Return the (x, y) coordinate for the center point of the cell that contains the specified text.  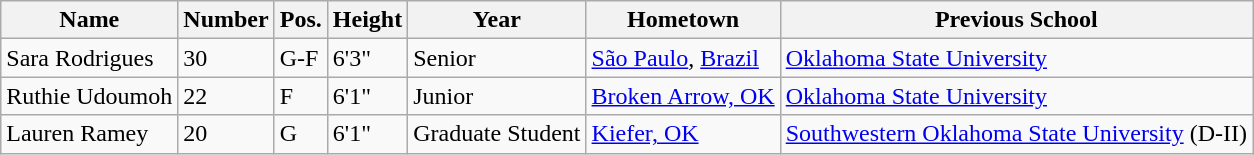
G-F (300, 58)
22 (226, 96)
F (300, 96)
G (300, 134)
6'3" (367, 58)
30 (226, 58)
Sara Rodrigues (90, 58)
Pos. (300, 20)
Previous School (1016, 20)
Southwestern Oklahoma State University (D-II) (1016, 134)
Name (90, 20)
Broken Arrow, OK (683, 96)
Lauren Ramey (90, 134)
Number (226, 20)
Graduate Student (497, 134)
Senior (497, 58)
Kiefer, OK (683, 134)
Junior (497, 96)
Ruthie Udoumoh (90, 96)
Hometown (683, 20)
Year (497, 20)
20 (226, 134)
São Paulo, Brazil (683, 58)
Height (367, 20)
